Scan for the cell matching the given text and deliver its (X, Y) coordinate at center. 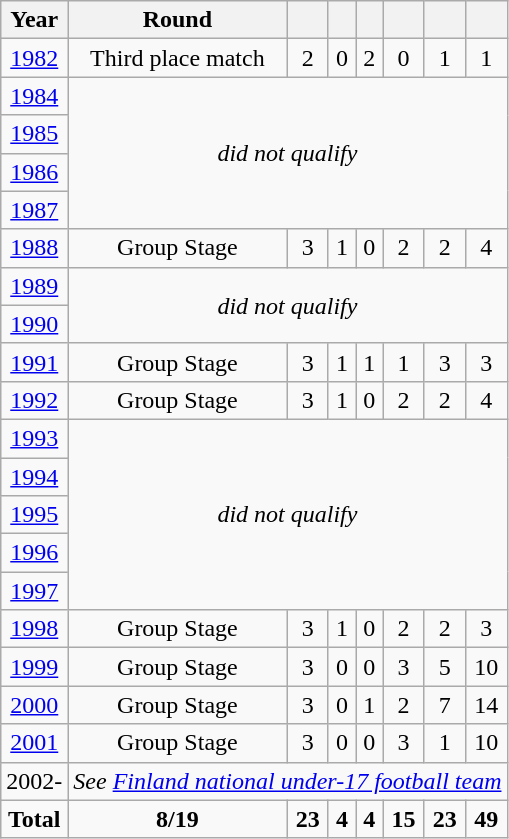
1990 (34, 324)
1984 (34, 96)
1986 (34, 172)
1999 (34, 667)
1987 (34, 210)
1995 (34, 515)
Year (34, 20)
1998 (34, 629)
1994 (34, 477)
2000 (34, 705)
2001 (34, 743)
7 (444, 705)
5 (444, 667)
2002- (34, 781)
Total (34, 819)
1989 (34, 286)
1982 (34, 58)
See Finland national under-17 football team (288, 781)
49 (486, 819)
15 (404, 819)
1993 (34, 438)
Round (178, 20)
1996 (34, 553)
1997 (34, 591)
Third place match (178, 58)
1991 (34, 362)
1985 (34, 134)
8/19 (178, 819)
1992 (34, 400)
14 (486, 705)
1988 (34, 248)
